Output the (X, Y) coordinate of the center of the cell containing the given text.  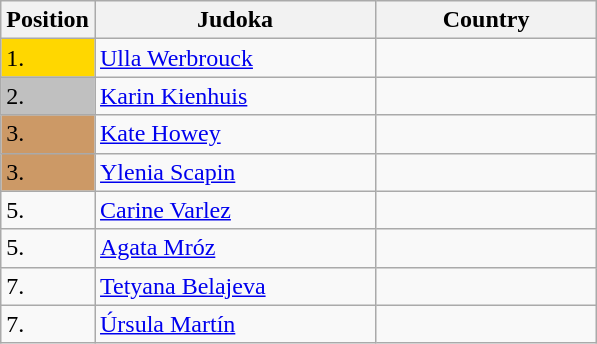
Úrsula Martín (234, 324)
Judoka (234, 20)
Ulla Werbrouck (234, 58)
1. (48, 58)
Kate Howey (234, 134)
Position (48, 20)
Carine Varlez (234, 210)
Karin Kienhuis (234, 96)
Ylenia Scapin (234, 172)
Agata Mróz (234, 248)
2. (48, 96)
Country (486, 20)
Tetyana Belajeva (234, 286)
